Detect which cell encompasses the target text, then output its (X, Y) center coordinate. 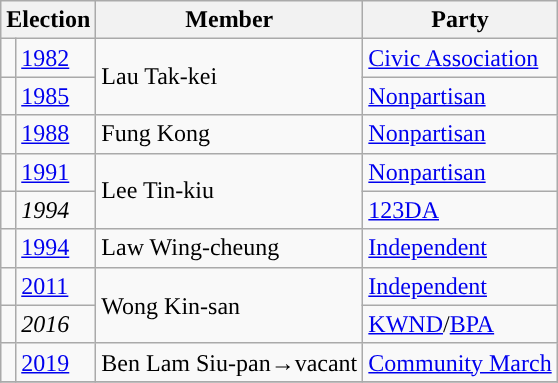
1982 (56, 58)
2011 (56, 286)
123DA (460, 210)
1988 (56, 134)
2019 (56, 362)
Ben Lam Siu-pan→vacant (230, 362)
Party (460, 20)
Law Wing-cheung (230, 248)
Fung Kong (230, 134)
Member (230, 20)
KWND/BPA (460, 324)
Civic Association (460, 58)
Election (48, 20)
Lau Tak-kei (230, 77)
Community March (460, 362)
2016 (56, 324)
Wong Kin-san (230, 305)
1991 (56, 172)
1985 (56, 96)
Lee Tin-kiu (230, 191)
